For the text-containing cell, return its midpoint in (x, y) coordinate format. 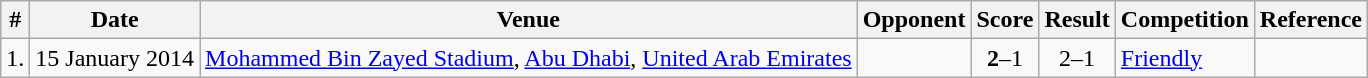
Opponent (914, 20)
Friendly (1184, 58)
1. (16, 58)
Score (1005, 20)
Reference (1310, 20)
Venue (529, 20)
Mohammed Bin Zayed Stadium, Abu Dhabi, United Arab Emirates (529, 58)
Date (115, 20)
# (16, 20)
Result (1077, 20)
15 January 2014 (115, 58)
Competition (1184, 20)
